Detect which cell encompasses the target text, then output its [X, Y] center coordinate. 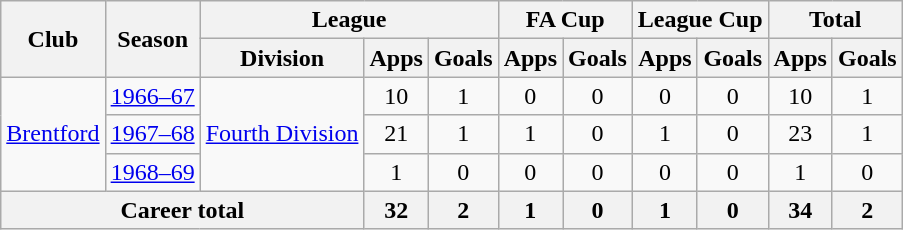
Division [282, 58]
1968–69 [152, 172]
Fourth Division [282, 134]
1967–68 [152, 134]
Brentford [53, 134]
Career total [182, 210]
FA Cup [565, 20]
Club [53, 39]
23 [800, 134]
Total [835, 20]
34 [800, 210]
21 [396, 134]
32 [396, 210]
Season [152, 39]
League [349, 20]
1966–67 [152, 96]
League Cup [700, 20]
